Scan for the cell matching the given text and deliver its (x, y) coordinate at center. 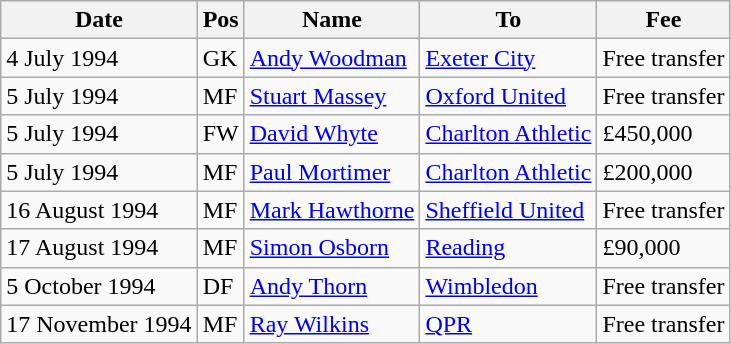
Exeter City (508, 58)
QPR (508, 324)
£90,000 (664, 248)
DF (220, 286)
Simon Osborn (332, 248)
Sheffield United (508, 210)
£200,000 (664, 172)
16 August 1994 (99, 210)
Ray Wilkins (332, 324)
Fee (664, 20)
Reading (508, 248)
17 August 1994 (99, 248)
Oxford United (508, 96)
David Whyte (332, 134)
Paul Mortimer (332, 172)
Wimbledon (508, 286)
Name (332, 20)
Andy Thorn (332, 286)
Stuart Massey (332, 96)
To (508, 20)
GK (220, 58)
FW (220, 134)
4 July 1994 (99, 58)
Andy Woodman (332, 58)
17 November 1994 (99, 324)
Pos (220, 20)
£450,000 (664, 134)
5 October 1994 (99, 286)
Mark Hawthorne (332, 210)
Date (99, 20)
